Capture the cell that displays the provided text and extract its [X, Y] central coordinate. 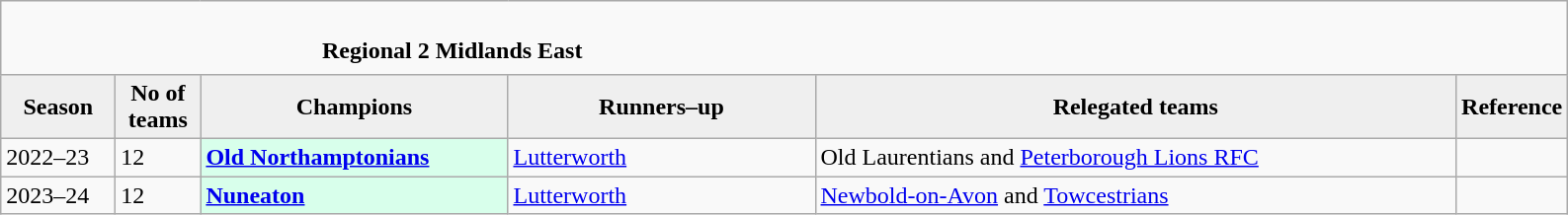
Runners–up [662, 107]
Old Laurentians and Peterborough Lions RFC [1136, 157]
Nuneaton [354, 194]
2022–23 [58, 157]
Champions [354, 107]
Season [58, 107]
Old Northamptonians [354, 157]
Newbold-on-Avon and Towcestrians [1136, 194]
Relegated teams [1136, 107]
No of teams [158, 107]
Reference [1512, 107]
2023–24 [58, 194]
